Return the [x, y] coordinate for the center point of the cell that contains the specified text.  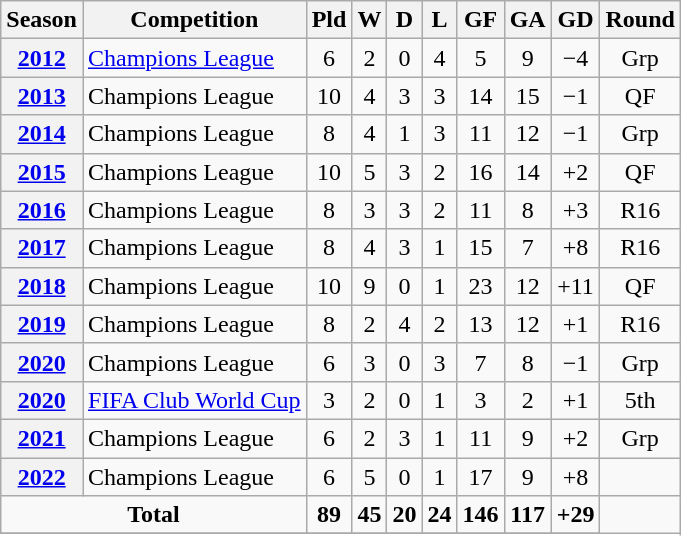
GF [480, 20]
+3 [576, 210]
2013 [42, 96]
45 [370, 515]
146 [480, 515]
Pld [329, 20]
Season [42, 20]
GA [528, 20]
+11 [576, 286]
GD [576, 20]
16 [480, 172]
L [440, 20]
Competition [194, 20]
2021 [42, 438]
2016 [42, 210]
13 [480, 324]
117 [528, 515]
+29 [576, 515]
2012 [42, 58]
D [404, 20]
−4 [576, 58]
W [370, 20]
Round [640, 20]
2018 [42, 286]
Total [154, 515]
17 [480, 477]
2014 [42, 134]
FIFA Club World Cup [194, 400]
2015 [42, 172]
5th [640, 400]
2019 [42, 324]
2017 [42, 248]
23 [480, 286]
89 [329, 515]
2022 [42, 477]
20 [404, 515]
24 [440, 515]
